Return the [x, y] coordinate for the center point of the cell that contains the specified text.  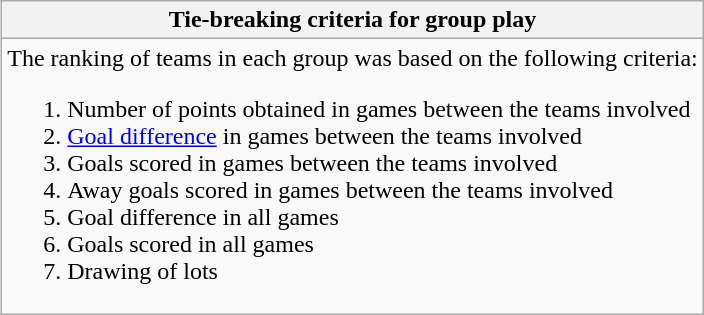
Tie-breaking criteria for group play [353, 20]
